Return the (X, Y) coordinate for the center point of the cell that contains the specified text.  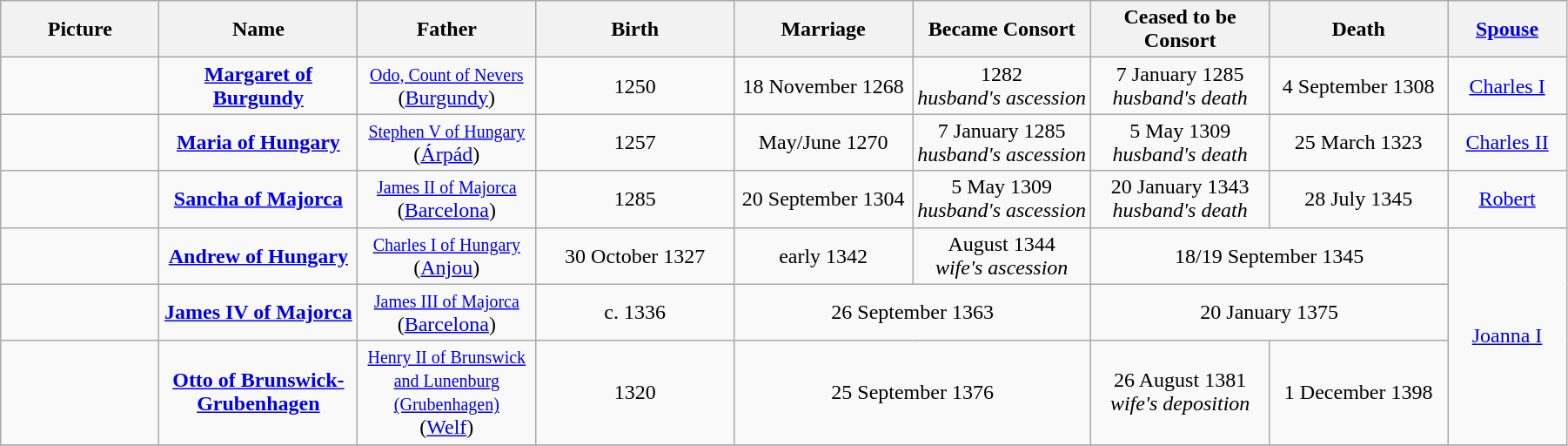
early 1342 (823, 256)
5 May 1309husband's ascession (1002, 199)
Death (1359, 30)
25 September 1376 (913, 392)
Father (447, 30)
1 December 1398 (1359, 392)
Henry II of Brunswick and Lunenburg (Grubenhagen) (Welf) (447, 392)
Became Consort (1002, 30)
18/19 September 1345 (1270, 256)
30 October 1327 (635, 256)
c. 1336 (635, 312)
20 January 1343husband's death (1180, 199)
Andrew of Hungary (258, 256)
Maria of Hungary (258, 143)
20 September 1304 (823, 199)
Margaret of Burgundy (258, 85)
25 March 1323 (1359, 143)
Marriage (823, 30)
Odo, Count of Nevers (Burgundy) (447, 85)
Otto of Brunswick-Grubenhagen (258, 392)
1257 (635, 143)
Charles II (1507, 143)
Sancha of Majorca (258, 199)
1282husband's ascession (1002, 85)
28 July 1345 (1359, 199)
August 1344wife's ascession (1002, 256)
7 January 1285husband's ascession (1002, 143)
26 August 1381wife's deposition (1180, 392)
James IV of Majorca (258, 312)
5 May 1309husband's death (1180, 143)
Birth (635, 30)
Robert (1507, 199)
Name (258, 30)
Spouse (1507, 30)
Joanna I (1507, 336)
7 January 1285husband's death (1180, 85)
Charles I (1507, 85)
26 September 1363 (913, 312)
James III of Majorca (Barcelona) (447, 312)
Ceased to be Consort (1180, 30)
1250 (635, 85)
1285 (635, 199)
Stephen V of Hungary (Árpád) (447, 143)
4 September 1308 (1359, 85)
May/June 1270 (823, 143)
Charles I of Hungary (Anjou) (447, 256)
20 January 1375 (1270, 312)
Picture (80, 30)
18 November 1268 (823, 85)
James II of Majorca (Barcelona) (447, 199)
1320 (635, 392)
